Capture the cell that displays the provided text and extract its [X, Y] central coordinate. 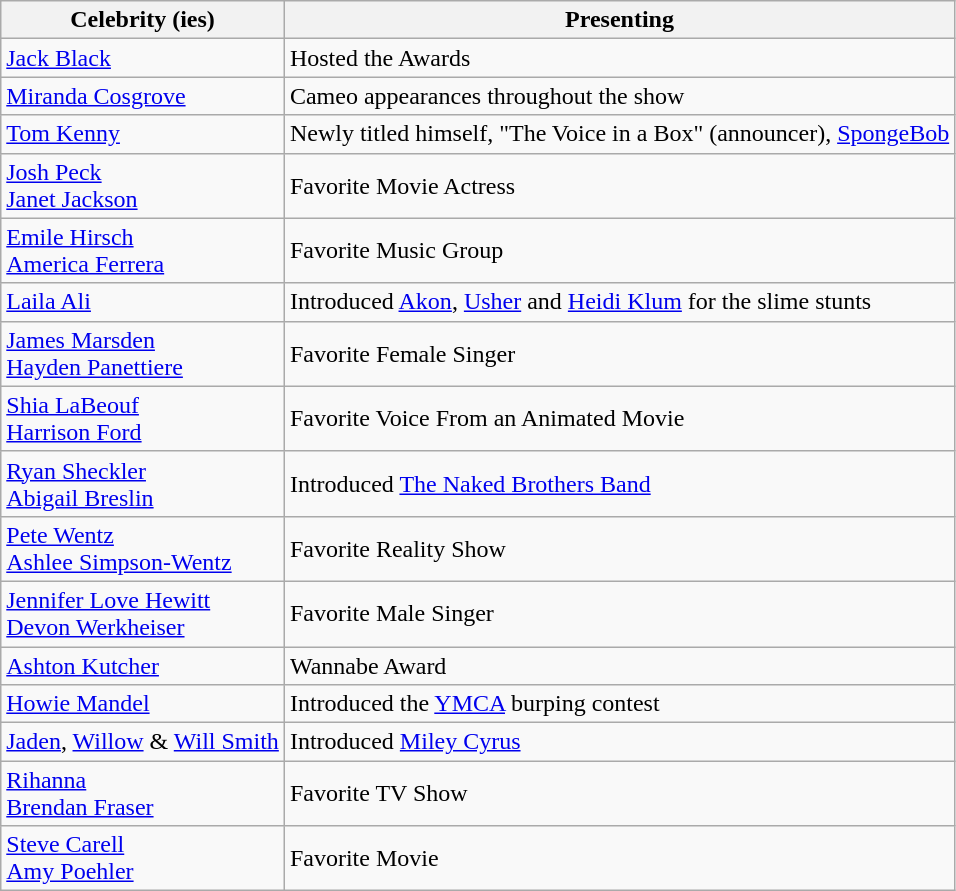
Miranda Cosgrove [143, 96]
Introduced Miley Cyrus [619, 742]
Favorite Male Singer [619, 614]
Ashton Kutcher [143, 665]
Tom Kenny [143, 134]
Introduced The Naked Brothers Band [619, 484]
Favorite Female Singer [619, 354]
Steve CarellAmy Poehler [143, 858]
Jack Black [143, 58]
Jaden, Willow & Will Smith [143, 742]
Wannabe Award [619, 665]
James MarsdenHayden Panettiere [143, 354]
Introduced Akon, Usher and Heidi Klum for the slime stunts [619, 302]
Favorite TV Show [619, 794]
Favorite Voice From an Animated Movie [619, 418]
Cameo appearances throughout the show [619, 96]
Presenting [619, 20]
Newly titled himself, "The Voice in a Box" (announcer), SpongeBob [619, 134]
Howie Mandel [143, 704]
Hosted the Awards [619, 58]
Favorite Reality Show [619, 548]
Jennifer Love HewittDevon Werkheiser [143, 614]
Josh PeckJanet Jackson [143, 186]
Celebrity (ies) [143, 20]
Laila Ali [143, 302]
Introduced the YMCA burping contest [619, 704]
Favorite Movie [619, 858]
Shia LaBeoufHarrison Ford [143, 418]
RihannaBrendan Fraser [143, 794]
Favorite Music Group [619, 250]
Favorite Movie Actress [619, 186]
Ryan ShecklerAbigail Breslin [143, 484]
Pete WentzAshlee Simpson-Wentz [143, 548]
Emile HirschAmerica Ferrera [143, 250]
